Return (x, y) of the center of cell containing provided text 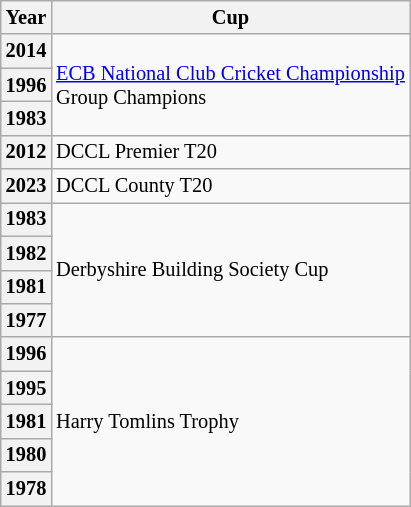
2012 (26, 152)
2023 (26, 186)
2014 (26, 51)
ECB National Club Cricket ChampionshipGroup Champions (230, 84)
1977 (26, 320)
Derbyshire Building Society Cup (230, 270)
1982 (26, 253)
1995 (26, 388)
Cup (230, 17)
DCCL County T20 (230, 186)
Harry Tomlins Trophy (230, 421)
Year (26, 17)
DCCL Premier T20 (230, 152)
1978 (26, 489)
1980 (26, 455)
